Return the (X, Y) coordinate for the center point of the cell that contains the specified text.  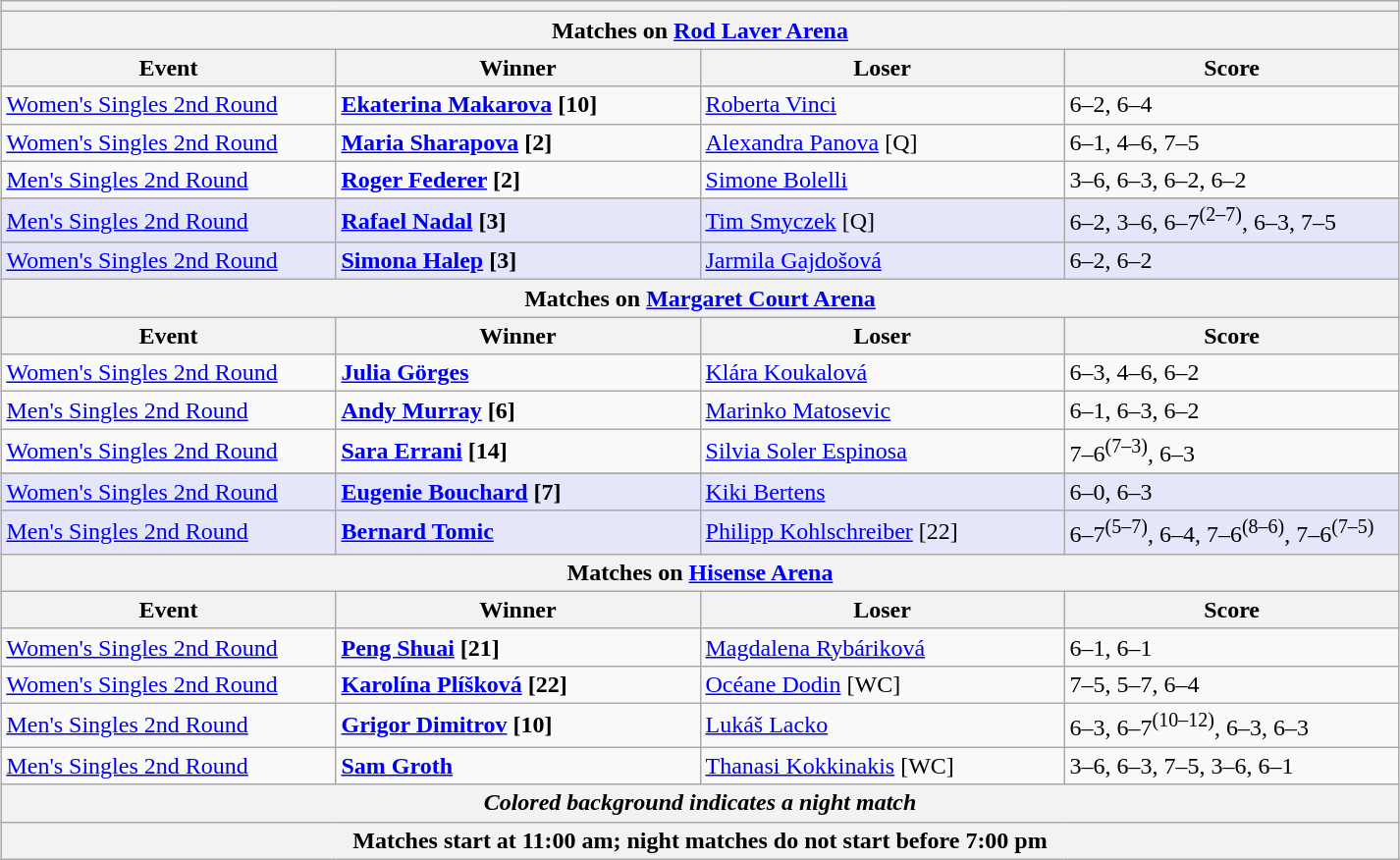
Marinko Matosevic (882, 410)
Matches on Hisense Arena (700, 572)
Sam Groth (518, 766)
3–6, 6–3, 6–2, 6–2 (1231, 180)
6–3, 6–7(10–12), 6–3, 6–3 (1231, 725)
Roger Federer [2] (518, 180)
Peng Shuai [21] (518, 647)
Silvia Soler Espinosa (882, 452)
3–6, 6–3, 7–5, 3–6, 6–1 (1231, 766)
6–1, 6–3, 6–2 (1231, 410)
Simone Bolelli (882, 180)
Jarmila Gajdošová (882, 261)
Thanasi Kokkinakis [WC] (882, 766)
6–3, 4–6, 6–2 (1231, 373)
6–2, 6–4 (1231, 105)
6–0, 6–3 (1231, 492)
Julia Görges (518, 373)
Matches start at 11:00 am; night matches do not start before 7:00 pm (700, 840)
6–2, 3–6, 6–7(2–7), 6–3, 7–5 (1231, 220)
Océane Dodin [WC] (882, 684)
6–2, 6–2 (1231, 261)
Klára Koukalová (882, 373)
7–5, 5–7, 6–4 (1231, 684)
6–1, 6–1 (1231, 647)
Matches on Margaret Court Arena (700, 298)
7–6(7–3), 6–3 (1231, 452)
6–7(5–7), 6–4, 7–6(8–6), 7–6(7–5) (1231, 532)
Rafael Nadal [3] (518, 220)
Eugenie Bouchard [7] (518, 492)
Alexandra Panova [Q] (882, 142)
Grigor Dimitrov [10] (518, 725)
Maria Sharapova [2] (518, 142)
Colored background indicates a night match (700, 803)
Ekaterina Makarova [10] (518, 105)
Matches on Rod Laver Arena (700, 30)
Andy Murray [6] (518, 410)
Magdalena Rybáriková (882, 647)
Simona Halep [3] (518, 261)
Kiki Bertens (882, 492)
6–1, 4–6, 7–5 (1231, 142)
Roberta Vinci (882, 105)
Sara Errani [14] (518, 452)
Lukáš Lacko (882, 725)
Philipp Kohlschreiber [22] (882, 532)
Bernard Tomic (518, 532)
Tim Smyczek [Q] (882, 220)
Karolína Plíšková [22] (518, 684)
